Provide the [X, Y] coordinate of the cell's center where the given text is located.  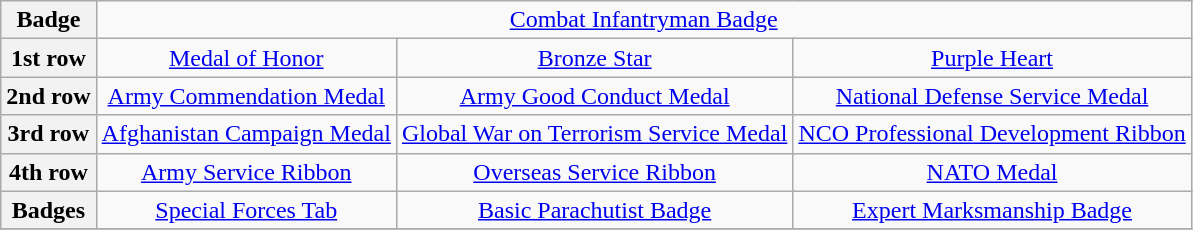
Purple Heart [992, 58]
Expert Marksmanship Badge [992, 210]
Special Forces Tab [246, 210]
Global War on Terrorism Service Medal [594, 134]
Bronze Star [594, 58]
Afghanistan Campaign Medal [246, 134]
National Defense Service Medal [992, 96]
Army Service Ribbon [246, 172]
2nd row [48, 96]
3rd row [48, 134]
4th row [48, 172]
NCO Professional Development Ribbon [992, 134]
1st row [48, 58]
Army Commendation Medal [246, 96]
Badge [48, 20]
Basic Parachutist Badge [594, 210]
Badges [48, 210]
NATO Medal [992, 172]
Overseas Service Ribbon [594, 172]
Army Good Conduct Medal [594, 96]
Medal of Honor [246, 58]
Combat Infantryman Badge [644, 20]
